Locate the cell with the specified text and output its [X, Y] center coordinate. 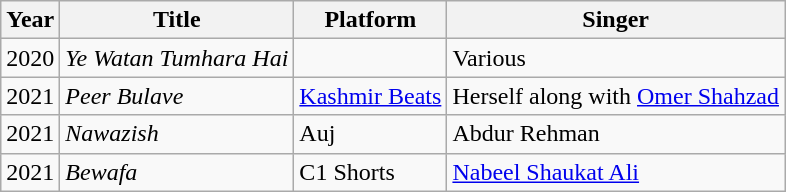
Year [30, 20]
Nawazish [177, 134]
Herself along with Omer Shahzad [616, 96]
Platform [370, 20]
Auj [370, 134]
Title [177, 20]
C1 Shorts [370, 172]
Kashmir Beats [370, 96]
2020 [30, 58]
Nabeel Shaukat Ali [616, 172]
Bewafa [177, 172]
Ye Watan Tumhara Hai [177, 58]
Abdur Rehman [616, 134]
Peer Bulave [177, 96]
Singer [616, 20]
Various [616, 58]
